Provide the [x, y] coordinate of the cell's center where the given text is located.  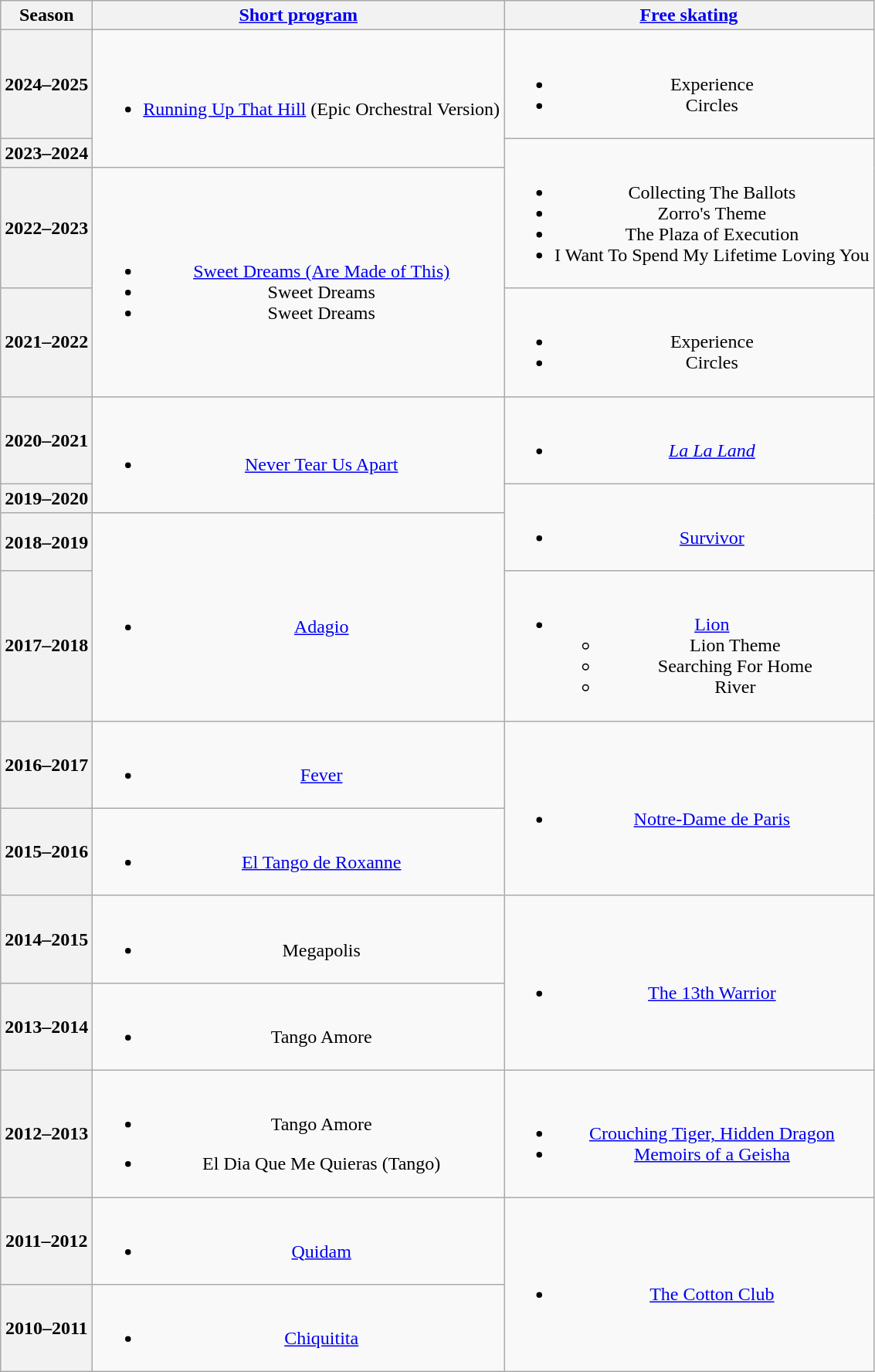
The 13th Warrior [689, 983]
Adagio [298, 616]
Sweet Dreams (Are Made of This) Sweet Dreams Sweet Dreams [298, 282]
Crouching Tiger, Hidden Dragon Memoirs of a Geisha [689, 1133]
Tango Amore [298, 1026]
Survivor [689, 527]
Fever [298, 765]
La La Land [689, 440]
2016–2017 [46, 765]
2022–2023 [46, 228]
The Cotton Club [689, 1285]
2023–2024 [46, 153]
Tango Amore El Dia Que Me Quieras (Tango) [298, 1133]
2024–2025 [46, 84]
Lion Lion ThemeSearching For HomeRiver [689, 646]
2014–2015 [46, 939]
Notre-Dame de Paris [689, 808]
2019–2020 [46, 498]
2015–2016 [46, 851]
Season [46, 15]
2020–2021 [46, 440]
2017–2018 [46, 646]
Short program [298, 15]
Collecting The BallotsZorro's ThemeThe Plaza of ExecutionI Want To Spend My Lifetime Loving You [689, 213]
Chiquitita [298, 1329]
2021–2022 [46, 342]
2012–2013 [46, 1133]
Megapolis [298, 939]
Never Tear Us Apart [298, 454]
2013–2014 [46, 1026]
Free skating [689, 15]
2010–2011 [46, 1329]
Quidam [298, 1241]
2011–2012 [46, 1241]
Running Up That Hill (Epic Orchestral Version) [298, 99]
2018–2019 [46, 542]
El Tango de Roxanne [298, 851]
